Extract the (X, Y) coordinate from the center of the cell holding the provided text.  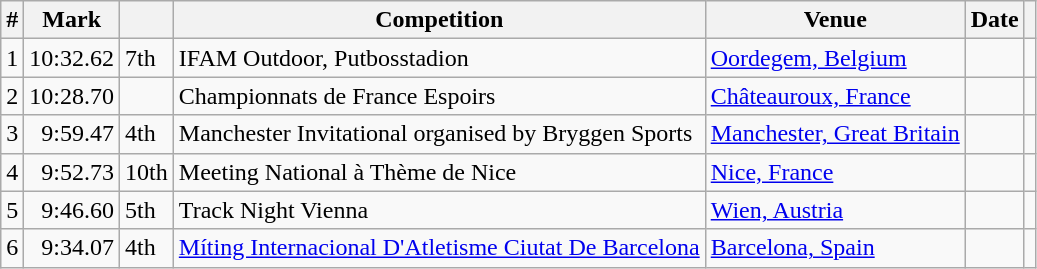
Manchester Invitational organised by Bryggen Sports (439, 134)
Wien, Austria (835, 210)
1 (12, 58)
3 (12, 134)
IFAM Outdoor, Putbosstadion (439, 58)
Meeting National à Thème de Nice (439, 172)
10th (147, 172)
10:32.62 (72, 58)
Nice, France (835, 172)
9:46.60 (72, 210)
Manchester, Great Britain (835, 134)
6 (12, 248)
Date (994, 20)
Oordegem, Belgium (835, 58)
Venue (835, 20)
Míting Internacional D'Atletisme Ciutat De Barcelona (439, 248)
7th (147, 58)
Championnats de France Espoirs (439, 96)
Track Night Vienna (439, 210)
5th (147, 210)
9:34.07 (72, 248)
Barcelona, Spain (835, 248)
10:28.70 (72, 96)
2 (12, 96)
9:59.47 (72, 134)
# (12, 20)
5 (12, 210)
9:52.73 (72, 172)
Châteauroux, France (835, 96)
Mark (72, 20)
Competition (439, 20)
4 (12, 172)
